Return the (x, y) coordinate for the center point of the cell that contains the specified text.  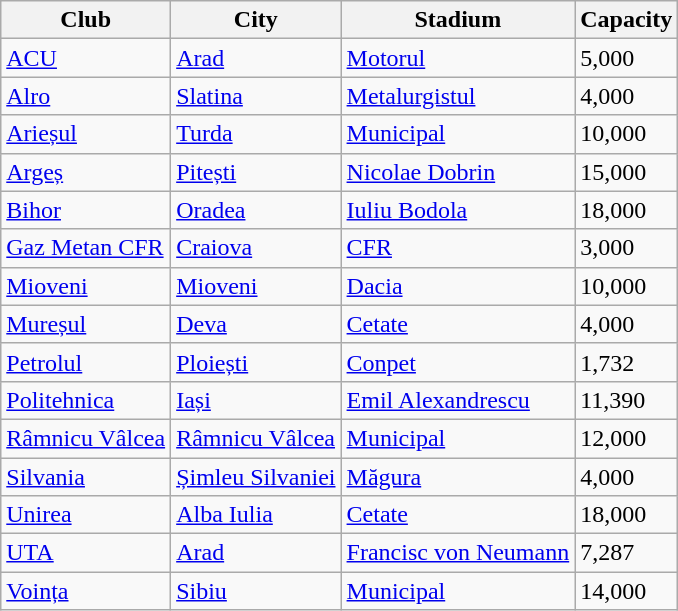
Arieșul (86, 134)
1,732 (626, 362)
Francisc von Neumann (458, 553)
Argeș (86, 172)
Bihor (86, 210)
Pitești (256, 172)
15,000 (626, 172)
Gaz Metan CFR (86, 248)
Metalurgistul (458, 96)
Capacity (626, 20)
Nicolae Dobrin (458, 172)
CFR (458, 248)
Turda (256, 134)
Dacia (458, 286)
Mureșul (86, 324)
Ploiești (256, 362)
Motorul (458, 58)
Unirea (86, 515)
UTA (86, 553)
3,000 (626, 248)
Emil Alexandrescu (458, 400)
Silvania (86, 477)
Slatina (256, 96)
7,287 (626, 553)
Măgura (458, 477)
Deva (256, 324)
Stadium (458, 20)
Șimleu Silvaniei (256, 477)
12,000 (626, 438)
ACU (86, 58)
Sibiu (256, 591)
Oradea (256, 210)
Voința (86, 591)
Iuliu Bodola (458, 210)
Craiova (256, 248)
Iași (256, 400)
Alro (86, 96)
Petrolul (86, 362)
City (256, 20)
Club (86, 20)
5,000 (626, 58)
Conpet (458, 362)
11,390 (626, 400)
14,000 (626, 591)
Alba Iulia (256, 515)
Politehnica (86, 400)
